Search for the cell housing the specified text and yield its (x, y) center coordinate. 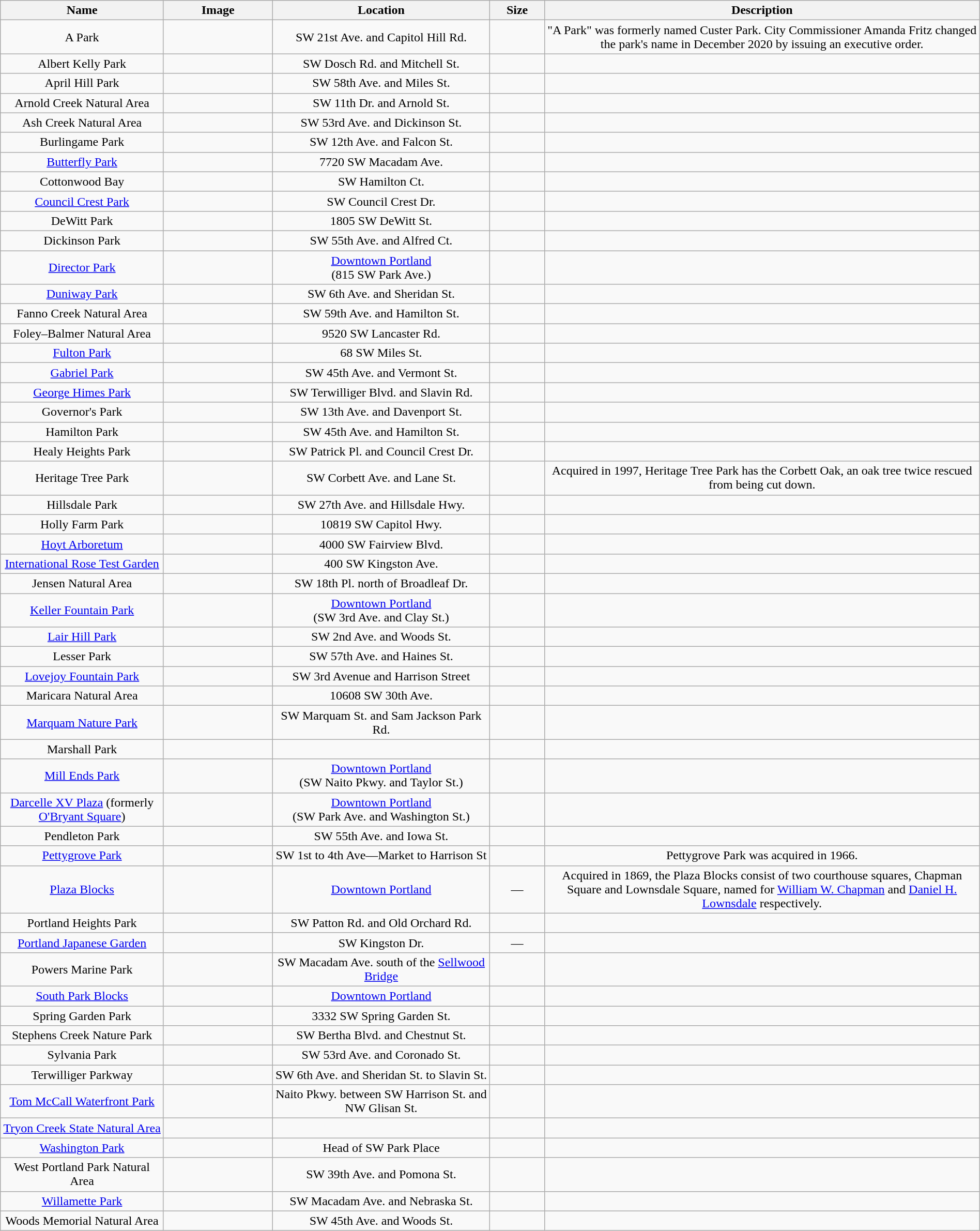
Lesser Park (82, 657)
SW 57th Ave. and Haines St. (381, 657)
SW Bertha Blvd. and Chestnut St. (381, 1036)
Albert Kelly Park (82, 64)
SW 58th Ave. and Miles St. (381, 83)
Washington Park (82, 1148)
Stephens Creek Nature Park (82, 1036)
SW 6th Ave. and Sheridan St. (381, 294)
Hillsdale Park (82, 505)
International Rose Test Garden (82, 564)
SW 39th Ave. and Pomona St. (381, 1175)
SW Patton Rd. and Old Orchard Rd. (381, 923)
Downtown Portland(SW Naito Pkwy. and Taylor St.) (381, 776)
Portland Japanese Garden (82, 943)
Woods Memorial Natural Area (82, 1221)
Tryon Creek State Natural Area (82, 1128)
Burlingame Park (82, 142)
Heritage Tree Park (82, 478)
7720 SW Macadam Ave. (381, 162)
Downtown Portland(SW 3rd Ave. and Clay St.) (381, 610)
Council Crest Park (82, 201)
Pendleton Park (82, 836)
Duniway Park (82, 294)
Spring Garden Park (82, 1016)
Tom McCall Waterfront Park (82, 1101)
Sylvania Park (82, 1055)
SW Kingston Dr. (381, 943)
Hamilton Park (82, 432)
West Portland Park Natural Area (82, 1175)
SW Macadam Ave. and Nebraska St. (381, 1201)
SW 18th Pl. north of Broadleaf Dr. (381, 583)
400 SW Kingston Ave. (381, 564)
SW 11th Dr. and Arnold St. (381, 103)
SW Dosch Rd. and Mitchell St. (381, 64)
South Park Blocks (82, 996)
Jensen Natural Area (82, 583)
Maricara Natural Area (82, 696)
Dickinson Park (82, 240)
Hoyt Arboretum (82, 544)
Lair Hill Park (82, 637)
SW 45th Ave. and Vermont St. (381, 373)
Gabriel Park (82, 373)
Willamette Park (82, 1201)
Ash Creek Natural Area (82, 123)
SW Terwilliger Blvd. and Slavin Rd. (381, 392)
Foley–Balmer Natural Area (82, 333)
A Park (82, 37)
SW 13th Ave. and Davenport St. (381, 412)
68 SW Miles St. (381, 353)
SW 3rd Avenue and Harrison Street (381, 676)
SW 27th Ave. and Hillsdale Hwy. (381, 505)
Acquired in 1997, Heritage Tree Park has the Corbett Oak, an oak tree twice rescued from being cut down. (762, 478)
SW 6th Ave. and Sheridan St. to Slavin St. (381, 1075)
Keller Fountain Park (82, 610)
1805 SW DeWitt St. (381, 221)
George Himes Park (82, 392)
SW Hamilton Ct. (381, 181)
Arnold Creek Natural Area (82, 103)
Description (762, 10)
Downtown Portland(815 SW Park Ave.) (381, 267)
SW 2nd Ave. and Woods St. (381, 637)
Cottonwood Bay (82, 181)
"A Park" was formerly named Custer Park. City Commissioner Amanda Fritz changed the park's name in December 2020 by issuing an executive order. (762, 37)
Darcelle XV Plaza (formerly O'Bryant Square) (82, 810)
4000 SW Fairview Blvd. (381, 544)
Terwilliger Parkway (82, 1075)
Image (218, 10)
Downtown Portland(SW Park Ave. and Washington St.) (381, 810)
SW 45th Ave. and Woods St. (381, 1221)
SW 1st to 4th Ave—Market to Harrison St (381, 856)
Head of SW Park Place (381, 1148)
Location (381, 10)
Plaza Blocks (82, 889)
SW Council Crest Dr. (381, 201)
Name (82, 10)
Director Park (82, 267)
SW Patrick Pl. and Council Crest Dr. (381, 451)
Naito Pkwy. between SW Harrison St. and NW Glisan St. (381, 1101)
April Hill Park (82, 83)
Marshall Park (82, 749)
SW 21st Ave. and Capitol Hill Rd. (381, 37)
Portland Heights Park (82, 923)
Mill Ends Park (82, 776)
SW 55th Ave. and Alfred Ct. (381, 240)
Fanno Creek Natural Area (82, 314)
Pettygrove Park was acquired in 1966. (762, 856)
10819 SW Capitol Hwy. (381, 524)
Size (517, 10)
Marquam Nature Park (82, 723)
SW 53rd Ave. and Dickinson St. (381, 123)
SW Macadam Ave. south of the Sellwood Bridge (381, 969)
Fulton Park (82, 353)
Governor's Park (82, 412)
SW Marquam St. and Sam Jackson Park Rd. (381, 723)
10608 SW 30th Ave. (381, 696)
SW 53rd Ave. and Coronado St. (381, 1055)
Pettygrove Park (82, 856)
9520 SW Lancaster Rd. (381, 333)
SW Corbett Ave. and Lane St. (381, 478)
Butterfly Park (82, 162)
SW 12th Ave. and Falcon St. (381, 142)
Lovejoy Fountain Park (82, 676)
SW 45th Ave. and Hamilton St. (381, 432)
DeWitt Park (82, 221)
Powers Marine Park (82, 969)
Healy Heights Park (82, 451)
3332 SW Spring Garden St. (381, 1016)
SW 59th Ave. and Hamilton St. (381, 314)
SW 55th Ave. and Iowa St. (381, 836)
Holly Farm Park (82, 524)
